Return (X, Y) of the center of cell containing provided text 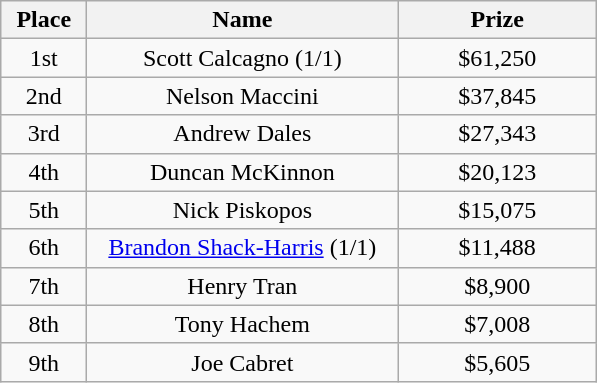
$15,075 (498, 210)
$37,845 (498, 96)
$20,123 (498, 172)
Place (44, 20)
$7,008 (498, 324)
5th (44, 210)
Prize (498, 20)
9th (44, 362)
Duncan McKinnon (242, 172)
$11,488 (498, 248)
Nick Piskopos (242, 210)
$27,343 (498, 134)
Scott Calcagno (1/1) (242, 58)
3rd (44, 134)
2nd (44, 96)
7th (44, 286)
$5,605 (498, 362)
8th (44, 324)
Joe Cabret (242, 362)
Nelson Maccini (242, 96)
Brandon Shack-Harris (1/1) (242, 248)
Henry Tran (242, 286)
Name (242, 20)
Andrew Dales (242, 134)
4th (44, 172)
6th (44, 248)
$8,900 (498, 286)
$61,250 (498, 58)
1st (44, 58)
Tony Hachem (242, 324)
